Return (x, y) of the center of cell containing provided text 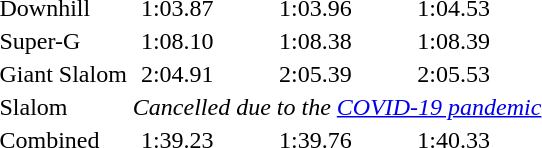
2:04.91 (202, 74)
2:05.39 (342, 74)
1:08.38 (342, 41)
1:08.10 (202, 41)
